Find where the given text appears and provide that cell's center as [X, Y] coordinate. 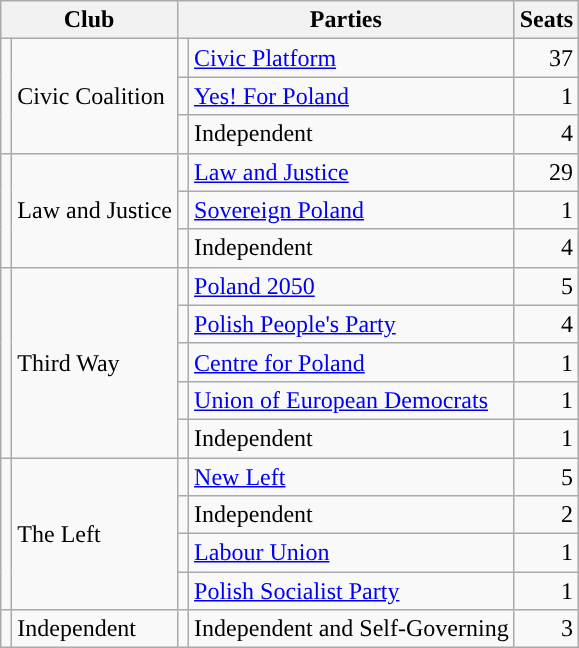
Yes! For Poland [352, 96]
Polish People's Party [352, 324]
Parties [346, 20]
Centre for Poland [352, 362]
Club [90, 20]
Third Way [95, 362]
Civic Platform [352, 58]
Sovereign Poland [352, 210]
2 [546, 515]
Seats [546, 20]
Poland 2050 [352, 286]
29 [546, 172]
37 [546, 58]
Union of European Democrats [352, 400]
Independent and Self-Governing [352, 629]
Civic Coalition [95, 96]
Polish Socialist Party [352, 591]
The Left [95, 534]
3 [546, 629]
New Left [352, 477]
Labour Union [352, 553]
